Return the (x, y) coordinate for the center point of the cell that contains the specified text.  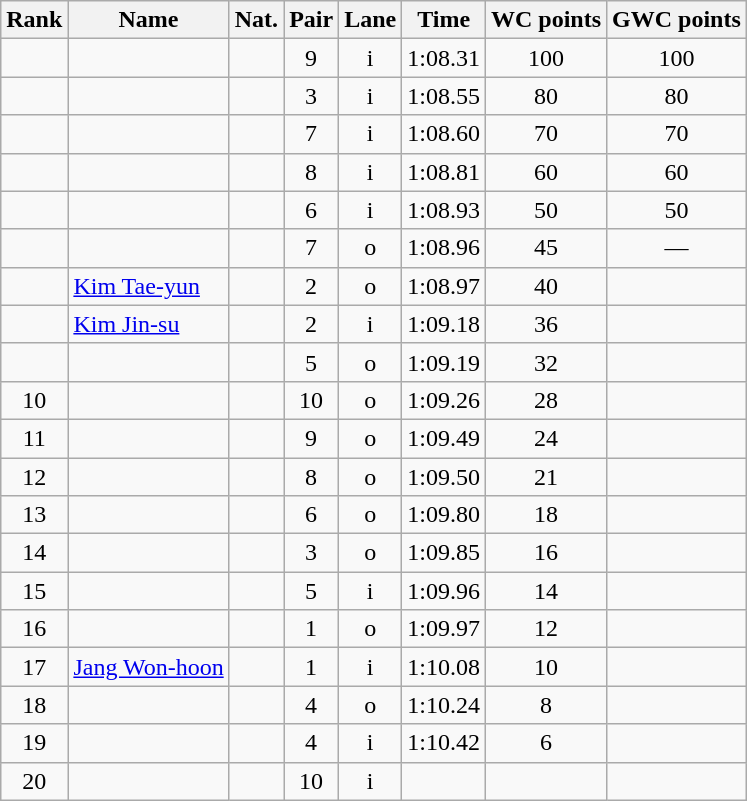
1:09.80 (444, 515)
1:09.19 (444, 362)
28 (546, 400)
36 (546, 324)
1:09.50 (444, 477)
Kim Jin-su (148, 324)
45 (546, 248)
Time (444, 20)
1:09.96 (444, 591)
11 (34, 438)
1:09.26 (444, 400)
1:08.96 (444, 248)
13 (34, 515)
32 (546, 362)
1:08.93 (444, 210)
Rank (34, 20)
1:10.42 (444, 743)
Kim Tae-yun (148, 286)
1:08.97 (444, 286)
1:08.31 (444, 58)
1:09.97 (444, 629)
19 (34, 743)
Lane (370, 20)
1:09.18 (444, 324)
1:09.49 (444, 438)
1:08.55 (444, 96)
Nat. (256, 20)
1:10.08 (444, 667)
21 (546, 477)
1:08.60 (444, 134)
GWC points (677, 20)
1:09.85 (444, 553)
1:10.24 (444, 705)
40 (546, 286)
Name (148, 20)
17 (34, 667)
WC points (546, 20)
20 (34, 781)
— (677, 248)
Jang Won-hoon (148, 667)
Pair (312, 20)
24 (546, 438)
15 (34, 591)
1:08.81 (444, 172)
